Find where the given text appears and provide that cell's center as (x, y) coordinate. 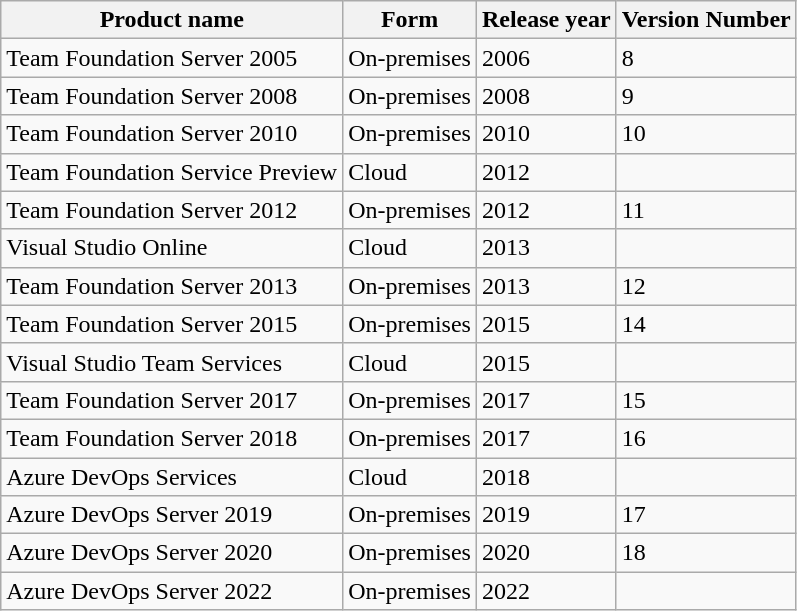
2022 (546, 591)
2010 (546, 134)
Team Foundation Server 2010 (172, 134)
Team Foundation Server 2017 (172, 400)
10 (706, 134)
14 (706, 324)
Release year (546, 20)
Team Foundation Server 2008 (172, 96)
Team Foundation Server 2012 (172, 210)
2018 (546, 477)
Team Foundation Server 2005 (172, 58)
Version Number (706, 20)
Azure DevOps Server 2022 (172, 591)
18 (706, 553)
Team Foundation Server 2013 (172, 286)
2008 (546, 96)
2019 (546, 515)
2006 (546, 58)
9 (706, 96)
Form (410, 20)
Azure DevOps Services (172, 477)
Visual Studio Team Services (172, 362)
12 (706, 286)
15 (706, 400)
17 (706, 515)
Azure DevOps Server 2020 (172, 553)
Team Foundation Server 2018 (172, 438)
Visual Studio Online (172, 248)
Azure DevOps Server 2019 (172, 515)
Product name (172, 20)
Team Foundation Service Preview (172, 172)
11 (706, 210)
2020 (546, 553)
8 (706, 58)
16 (706, 438)
Team Foundation Server 2015 (172, 324)
